Scan for the cell matching the given text and deliver its [X, Y] coordinate at center. 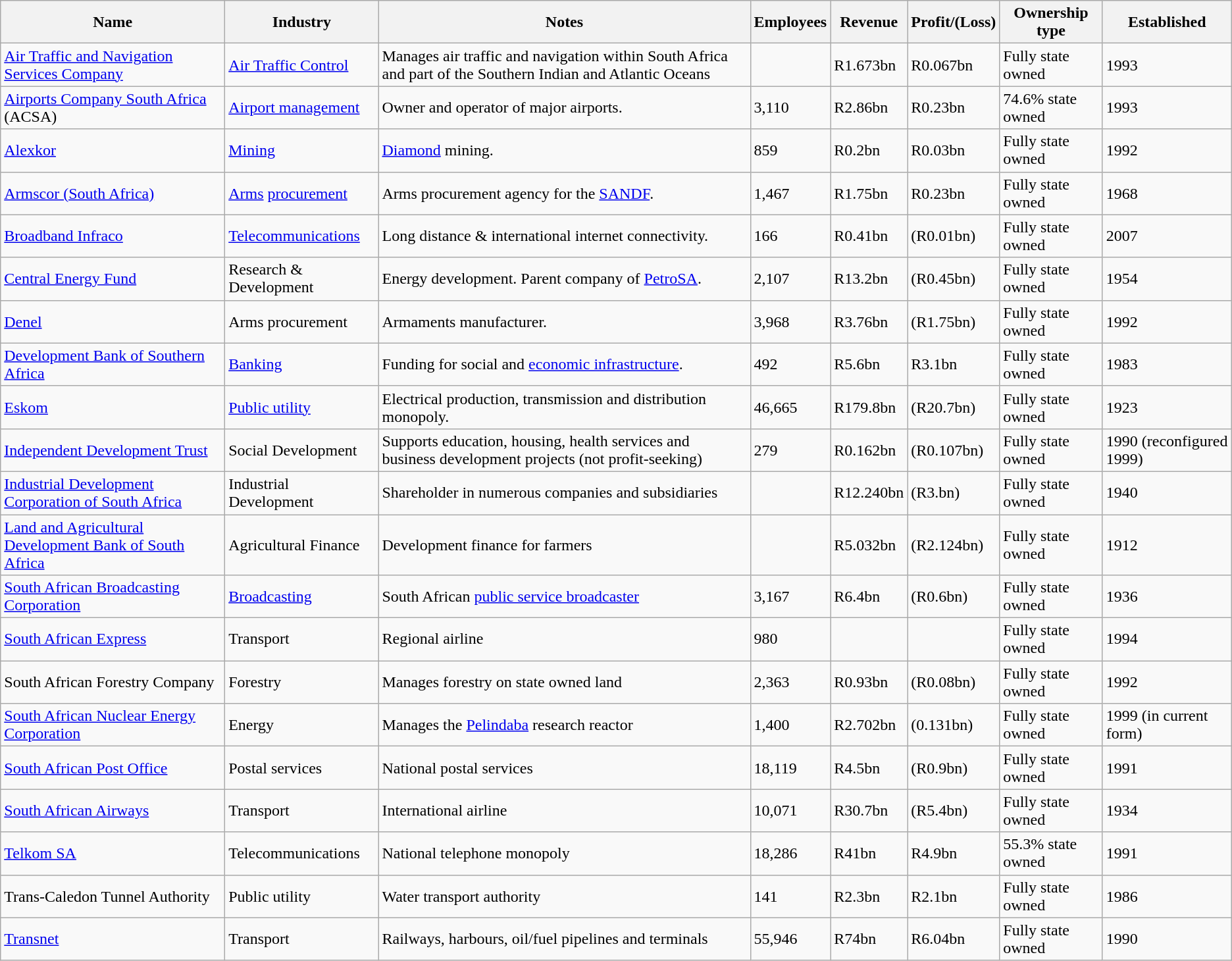
Energy [301, 725]
(R0.6bn) [954, 596]
R5.032bn [869, 545]
R4.9bn [954, 853]
(R2.124bn) [954, 545]
Banking [301, 365]
Water transport authority [565, 896]
R179.8bn [869, 407]
(R3.bn) [954, 492]
1999 (in current form) [1167, 725]
Manages the Pelindaba research reactor [565, 725]
1,400 [790, 725]
1983 [1167, 365]
R2.1bn [954, 896]
(R0.9bn) [954, 767]
1936 [1167, 596]
2007 [1167, 236]
(R0.107bn) [954, 450]
Airports Company South Africa (ACSA) [113, 108]
R2.3bn [869, 896]
Broadcasting [301, 596]
Railways, harbours, oil/fuel pipelines and terminals [565, 939]
166 [790, 236]
(R0.08bn) [954, 682]
South African Express [113, 640]
859 [790, 150]
National telephone monopoly [565, 853]
1,467 [790, 194]
46,665 [790, 407]
R1.673bn [869, 65]
National postal services [565, 767]
Name [113, 22]
South African Forestry Company [113, 682]
R1.75bn [869, 194]
1986 [1167, 896]
R30.7bn [869, 811]
Air Traffic Control [301, 65]
R0.162bn [869, 450]
Manages forestry on state owned land [565, 682]
South African Nuclear Energy Corporation [113, 725]
141 [790, 896]
Funding for social and economic infrastructure. [565, 365]
Energy development. Parent company of PetroSA. [565, 279]
Industry [301, 22]
Alexkor [113, 150]
18,286 [790, 853]
1954 [1167, 279]
South African Airways [113, 811]
Profit/(Loss) [954, 22]
R3.76bn [869, 321]
1940 [1167, 492]
R0.067bn [954, 65]
R13.2bn [869, 279]
980 [790, 640]
Established [1167, 22]
1990 [1167, 939]
Employees [790, 22]
Manages air traffic and navigation within South Africa and part of the Southern Indian and Atlantic Oceans [565, 65]
Shareholder in numerous companies and subsidiaries [565, 492]
3,110 [790, 108]
Development finance for farmers [565, 545]
South African Post Office [113, 767]
International airline [565, 811]
R2.702bn [869, 725]
R41bn [869, 853]
Industrial Development Corporation of South Africa [113, 492]
R74bn [869, 939]
3,968 [790, 321]
Supports education, housing, health services and business development projects (not profit-seeking) [565, 450]
279 [790, 450]
Development Bank of Southern Africa [113, 365]
3,167 [790, 596]
Transnet [113, 939]
Armaments manufacturer. [565, 321]
R0.2bn [869, 150]
Notes [565, 22]
Land and Agricultural Development Bank of South Africa [113, 545]
R2.86bn [869, 108]
South African Broadcasting Corporation [113, 596]
10,071 [790, 811]
R0.41bn [869, 236]
55,946 [790, 939]
Social Development [301, 450]
Postal services [301, 767]
Denel [113, 321]
55.3% state owned [1052, 853]
(R0.01bn) [954, 236]
R0.03bn [954, 150]
2,363 [790, 682]
(R20.7bn) [954, 407]
Owner and operator of major airports. [565, 108]
Long distance & international internet connectivity. [565, 236]
(R5.4bn) [954, 811]
Central Energy Fund [113, 279]
Diamond mining. [565, 150]
Broadband Infraco [113, 236]
Ownership type [1052, 22]
Arms procurement agency for the SANDF. [565, 194]
1923 [1167, 407]
18,119 [790, 767]
Independent Development Trust [113, 450]
(R1.75bn) [954, 321]
R5.6bn [869, 365]
(R0.45bn) [954, 279]
Industrial Development [301, 492]
(0.131bn) [954, 725]
1994 [1167, 640]
1934 [1167, 811]
R3.1bn [954, 365]
R6.4bn [869, 596]
Trans-Caledon Tunnel Authority [113, 896]
Eskom [113, 407]
2,107 [790, 279]
R12.240bn [869, 492]
Forestry [301, 682]
Telkom SA [113, 853]
Armscor (South Africa) [113, 194]
1990 (reconfigured 1999) [1167, 450]
Electrical production, transmission and distribution monopoly. [565, 407]
74.6% state owned [1052, 108]
Airport management [301, 108]
Air Traffic and Navigation Services Company [113, 65]
R6.04bn [954, 939]
Mining [301, 150]
Research & Development [301, 279]
South African public service broadcaster [565, 596]
Regional airline [565, 640]
Revenue [869, 22]
Agricultural Finance [301, 545]
1912 [1167, 545]
492 [790, 365]
1968 [1167, 194]
R0.93bn [869, 682]
R4.5bn [869, 767]
